Identify which cell holds the provided text, then report its [x, y] central coordinate. 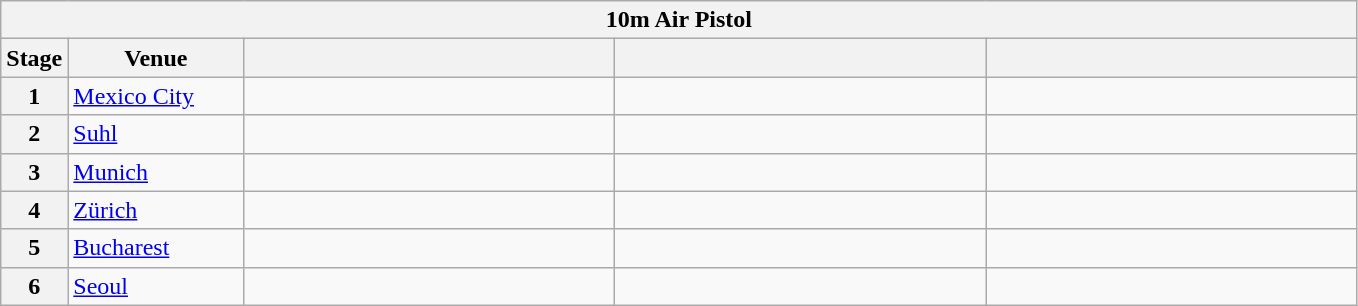
Venue [156, 58]
Suhl [156, 134]
Mexico City [156, 96]
1 [34, 96]
10m Air Pistol [679, 20]
3 [34, 172]
2 [34, 134]
4 [34, 210]
5 [34, 248]
Stage [34, 58]
Munich [156, 172]
Seoul [156, 286]
Zürich [156, 210]
Bucharest [156, 248]
6 [34, 286]
